Search for the cell housing the specified text and yield its (X, Y) center coordinate. 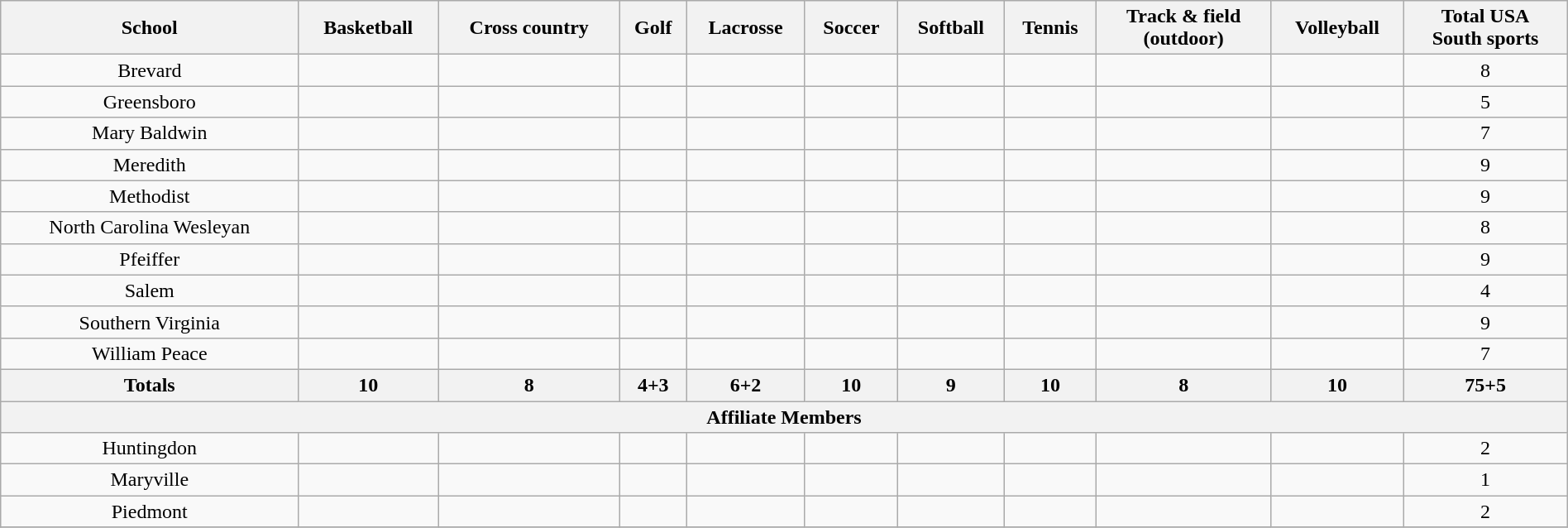
Tennis (1050, 28)
Affiliate Members (784, 416)
Huntingdon (150, 449)
Methodist (150, 196)
Total USASouth sports (1485, 28)
1 (1485, 480)
School (150, 28)
Piedmont (150, 511)
Greensboro (150, 102)
Golf (653, 28)
Salem (150, 290)
Maryville (150, 480)
Basketball (369, 28)
Brevard (150, 70)
Cross country (529, 28)
Soccer (851, 28)
Mary Baldwin (150, 133)
Softball (951, 28)
Volleyball (1337, 28)
Lacrosse (746, 28)
William Peace (150, 353)
6+2 (746, 385)
Pfeiffer (150, 259)
North Carolina Wesleyan (150, 228)
4+3 (653, 385)
75+5 (1485, 385)
4 (1485, 290)
Totals (150, 385)
Meredith (150, 165)
5 (1485, 102)
Track & field(outdoor) (1183, 28)
Southern Virginia (150, 322)
